Output the (X, Y) coordinate of the center of the cell containing the given text.  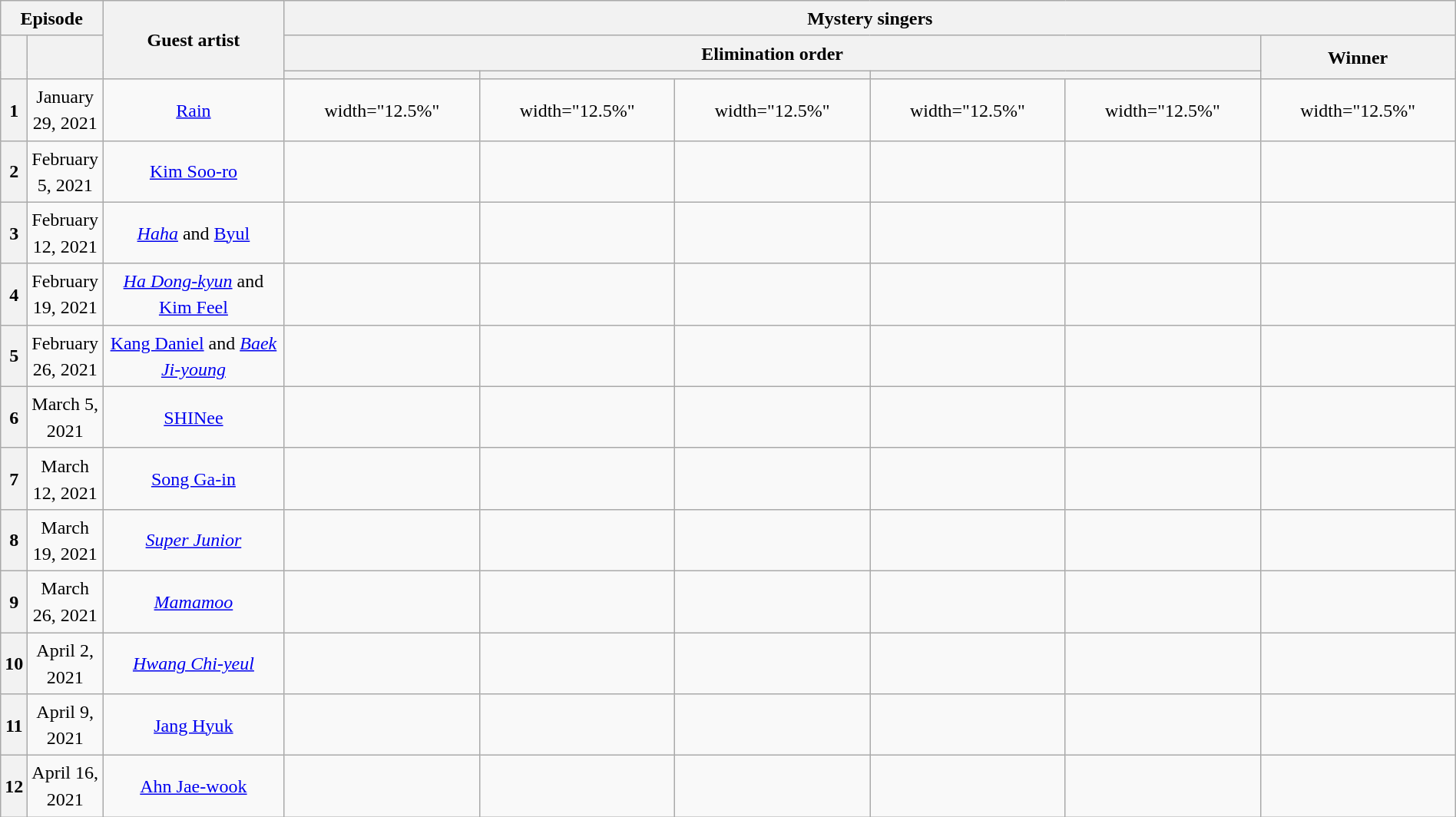
11 (14, 725)
Song Ga-in (194, 478)
Episode (52, 18)
January 29, 2021 (65, 110)
Ha Dong-kyun and Kim Feel (194, 294)
9 (14, 601)
March 19, 2021 (65, 540)
Winner (1358, 57)
Super Junior (194, 540)
Kang Daniel and Baek Ji-young (194, 356)
3 (14, 233)
Rain (194, 110)
1 (14, 110)
SHINee (194, 417)
April 2, 2021 (65, 663)
February 5, 2021 (65, 171)
Mystery singers (869, 18)
12 (14, 786)
Elimination order (773, 53)
Ahn Jae-wook (194, 786)
Hwang Chi-yeul (194, 663)
4 (14, 294)
Jang Hyuk (194, 725)
March 5, 2021 (65, 417)
7 (14, 478)
5 (14, 356)
February 12, 2021 (65, 233)
February 26, 2021 (65, 356)
6 (14, 417)
Kim Soo-ro (194, 171)
Haha and Byul (194, 233)
March 26, 2021 (65, 601)
8 (14, 540)
Guest artist (194, 40)
April 9, 2021 (65, 725)
2 (14, 171)
February 19, 2021 (65, 294)
10 (14, 663)
March 12, 2021 (65, 478)
Mamamoo (194, 601)
April 16, 2021 (65, 786)
